Determine the [x, y] coordinate at the center of the cell enclosing the given text.  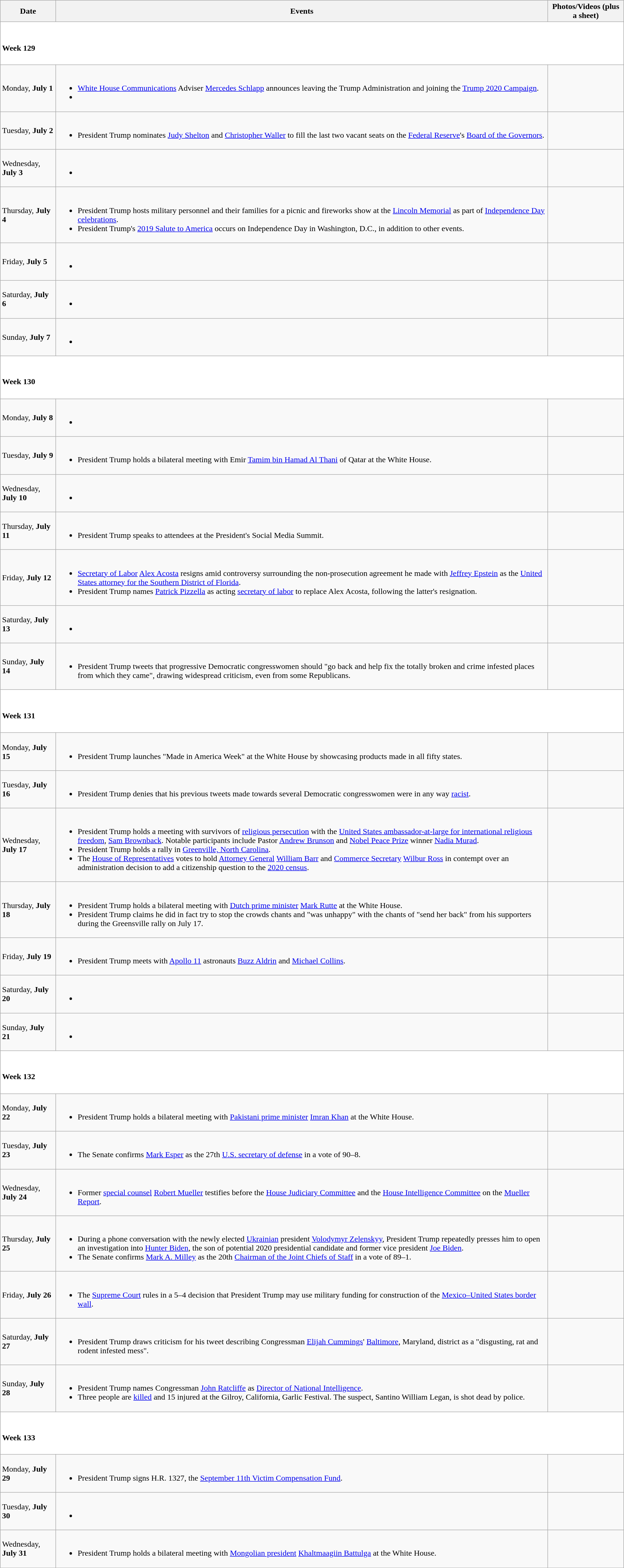
Thursday, July 11 [28, 531]
Tuesday, July 16 [28, 789]
Sunday, July 14 [28, 666]
Thursday, July 25 [28, 1244]
Sunday, July 7 [28, 337]
Monday, July 29 [28, 1473]
Wednesday, July 3 [28, 168]
President Trump signs H.R. 1327, the September 11th Victim Compensation Fund. [302, 1473]
Friday, July 5 [28, 261]
Tuesday, July 23 [28, 1150]
White House Communications Adviser Mercedes Schlapp announces leaving the Trump Administration and joining the Trump 2020 Campaign. [302, 88]
Wednesday, July 31 [28, 1549]
President Trump nominates Judy Shelton and Christopher Waller to fill the last two vacant seats on the Federal Reserve's Board of the Governors. [302, 131]
President Trump launches "Made in America Week" at the White House by showcasing products made in all fifty states. [302, 752]
Monday, July 15 [28, 752]
President Trump holds a bilateral meeting with Mongolian president Khaltmaagiin Battulga at the White House. [302, 1549]
Wednesday, July 24 [28, 1193]
Friday, July 26 [28, 1295]
The Senate confirms Mark Esper as the 27th U.S. secretary of defense in a vote of 90–8. [302, 1150]
Tuesday, July 30 [28, 1511]
Events [302, 11]
Tuesday, July 9 [28, 456]
Week 130 [312, 377]
Monday, July 22 [28, 1112]
Thursday, July 18 [28, 910]
Saturday, July 27 [28, 1342]
Wednesday, July 17 [28, 845]
Photos/Videos (plus a sheet) [586, 11]
Date [28, 11]
Wednesday, July 10 [28, 493]
Week 131 [312, 711]
President Trump speaks to attendees at the President's Social Media Summit. [302, 531]
Saturday, July 13 [28, 624]
Friday, July 19 [28, 956]
Sunday, July 28 [28, 1388]
Saturday, July 20 [28, 994]
Saturday, July 6 [28, 299]
Week 133 [312, 1433]
Monday, July 1 [28, 88]
Sunday, July 21 [28, 1032]
Tuesday, July 2 [28, 131]
Former special counsel Robert Mueller testifies before the House Judiciary Committee and the House Intelligence Committee on the Mueller Report. [302, 1193]
President Trump holds a bilateral meeting with Pakistani prime minister Imran Khan at the White House. [302, 1112]
The Supreme Court rules in a 5–4 decision that President Trump may use military funding for construction of the Mexico–United States border wall. [302, 1295]
Monday, July 8 [28, 418]
Thursday, July 4 [28, 215]
President Trump meets with Apollo 11 astronauts Buzz Aldrin and Michael Collins. [302, 956]
Friday, July 12 [28, 578]
Week 132 [312, 1072]
Week 129 [312, 43]
President Trump holds a bilateral meeting with Emir Tamim bin Hamad Al Thani of Qatar at the White House. [302, 456]
President Trump denies that his previous tweets made towards several Democratic congresswomen were in any way racist. [302, 789]
